From the cell containing the given text, extract its center point as [X, Y] coordinate. 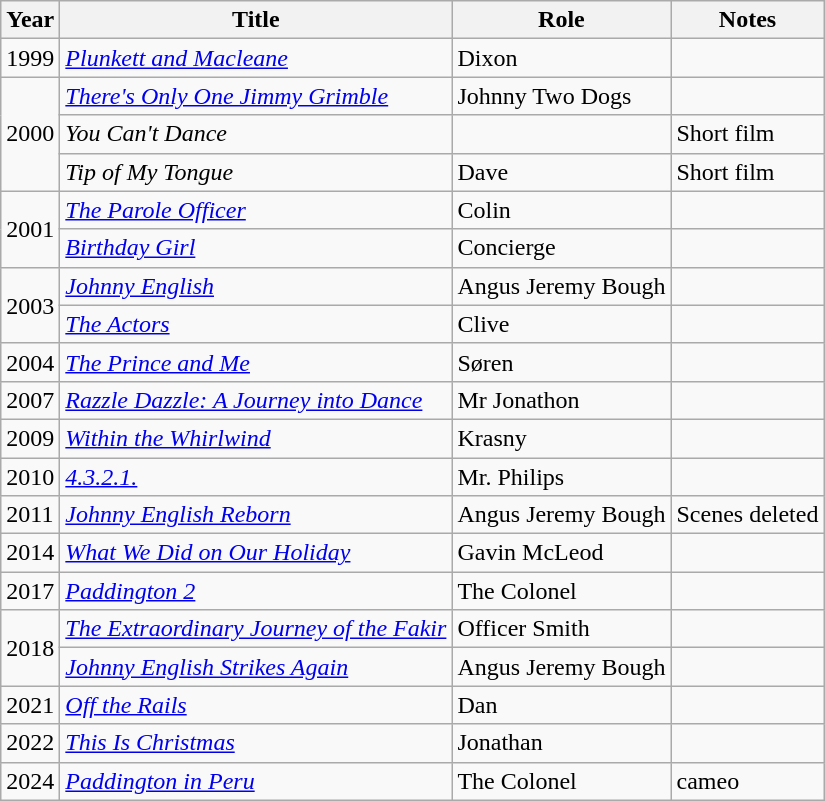
Krasny [562, 438]
Scenes deleted [748, 515]
You Can't Dance [256, 134]
2001 [30, 229]
Mr Jonathon [562, 400]
Paddington 2 [256, 591]
Jonathan [562, 743]
Tip of My Tongue [256, 172]
2017 [30, 591]
Colin [562, 210]
2018 [30, 648]
2011 [30, 515]
Johnny English [256, 286]
2004 [30, 362]
The Extraordinary Journey of the Fakir [256, 629]
1999 [30, 58]
4.3.2.1. [256, 477]
Dave [562, 172]
Off the Rails [256, 705]
Mr. Philips [562, 477]
Within the Whirlwind [256, 438]
Plunkett and Macleane [256, 58]
2003 [30, 305]
Dixon [562, 58]
Year [30, 20]
Johnny English Strikes Again [256, 667]
Notes [748, 20]
There's Only One Jimmy Grimble [256, 96]
Role [562, 20]
2010 [30, 477]
2007 [30, 400]
Title [256, 20]
Paddington in Peru [256, 781]
Johnny Two Dogs [562, 96]
The Actors [256, 324]
This Is Christmas [256, 743]
The Parole Officer [256, 210]
2021 [30, 705]
Søren [562, 362]
2000 [30, 134]
Birthday Girl [256, 248]
Concierge [562, 248]
Razzle Dazzle: A Journey into Dance [256, 400]
2014 [30, 553]
Johnny English Reborn [256, 515]
2024 [30, 781]
cameo [748, 781]
2009 [30, 438]
The Prince and Me [256, 362]
What We Did on Our Holiday [256, 553]
Officer Smith [562, 629]
Dan [562, 705]
Gavin McLeod [562, 553]
2022 [30, 743]
Clive [562, 324]
